Find where the given text appears and provide that cell's center as [X, Y] coordinate. 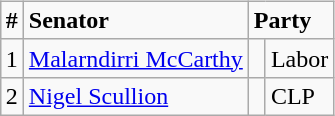
1 [12, 58]
Malarndirri McCarthy [136, 58]
Nigel Scullion [136, 96]
CLP [299, 96]
# [12, 20]
Senator [136, 20]
Party [290, 20]
2 [12, 96]
Labor [299, 58]
